Return the (x, y) coordinate for the center point of the cell that contains the specified text.  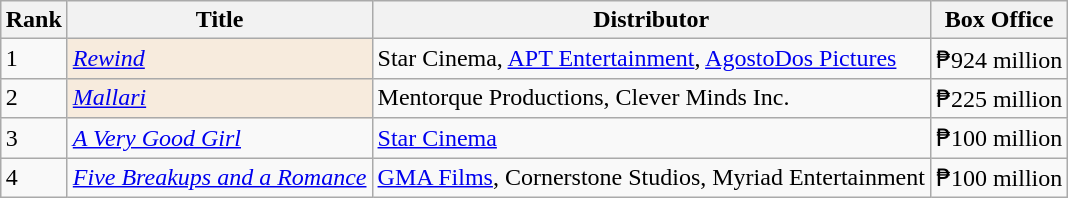
Rank (34, 20)
3 (34, 138)
Star Cinema, APT Entertainment, AgostoDos Pictures (651, 59)
₱225 million (998, 98)
Box Office (998, 20)
Title (220, 20)
Five Breakups and a Romance (220, 178)
Mallari (220, 98)
A Very Good Girl (220, 138)
Rewind (220, 59)
2 (34, 98)
4 (34, 178)
Star Cinema (651, 138)
Mentorque Productions, Clever Minds Inc. (651, 98)
GMA Films, Cornerstone Studios, Myriad Entertainment (651, 178)
Distributor (651, 20)
₱924 million (998, 59)
1 (34, 59)
